Provide the (X, Y) coordinate of the cell's center where the given text is located.  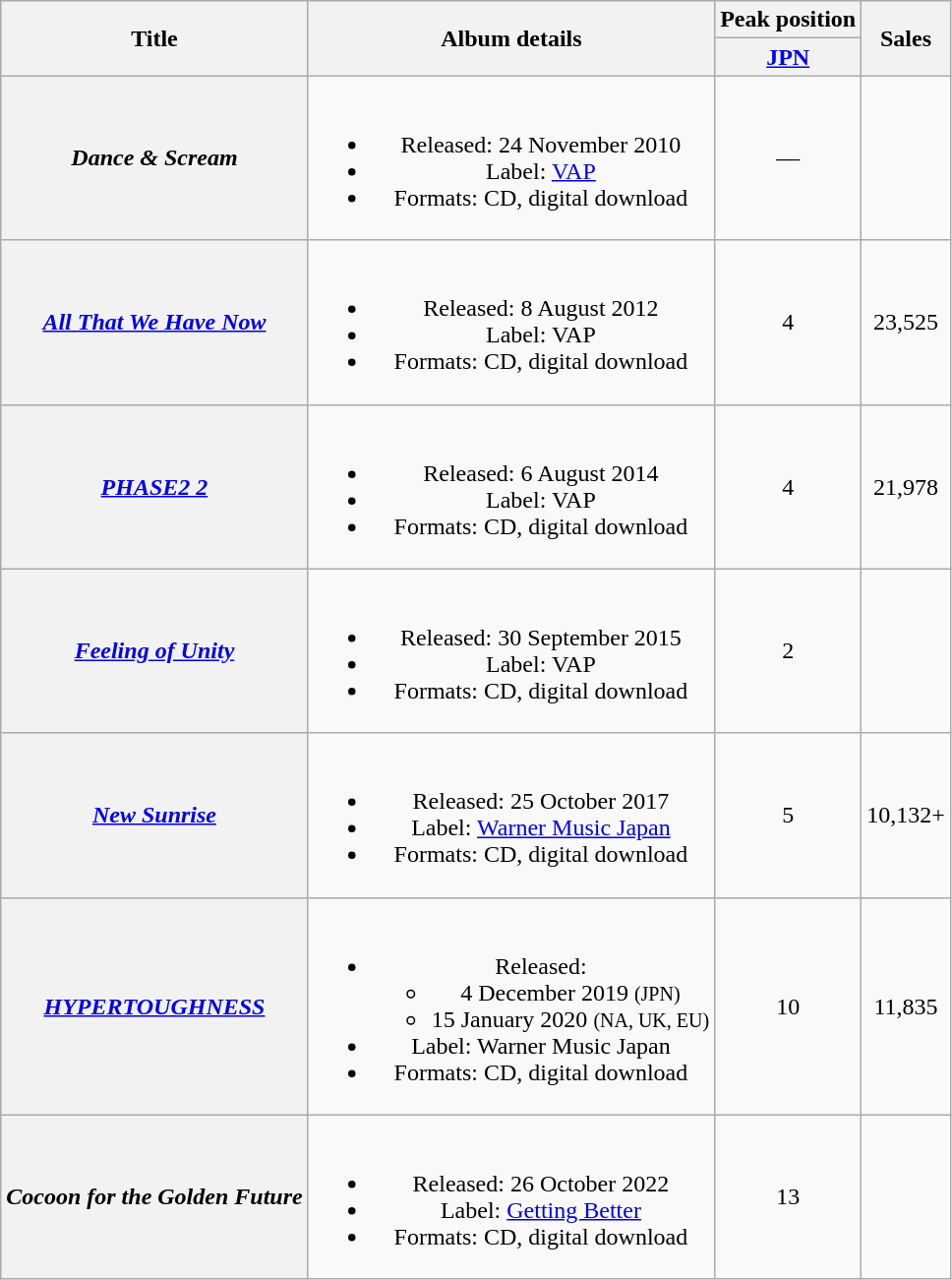
Title (154, 38)
13 (789, 1196)
Dance & Scream (154, 157)
Released: 24 November 2010Label: VAPFormats: CD, digital download (511, 157)
Album details (511, 38)
All That We Have Now (154, 323)
New Sunrise (154, 815)
Released: 25 October 2017Label: Warner Music JapanFormats: CD, digital download (511, 815)
2 (789, 651)
Feeling of Unity (154, 651)
Released:4 December 2019 (JPN)15 January 2020 (NA, UK, EU)Label: Warner Music JapanFormats: CD, digital download (511, 1006)
Released: 26 October 2022Label: Getting BetterFormats: CD, digital download (511, 1196)
11,835 (907, 1006)
JPN (789, 57)
Sales (907, 38)
21,978 (907, 486)
PHASE2 2 (154, 486)
Peak position (789, 20)
23,525 (907, 323)
— (789, 157)
Released: 30 September 2015Label: VAPFormats: CD, digital download (511, 651)
5 (789, 815)
10,132+ (907, 815)
HYPERTOUGHNESS (154, 1006)
Released: 8 August 2012Label: VAPFormats: CD, digital download (511, 323)
Cocoon for the Golden Future (154, 1196)
Released: 6 August 2014Label: VAPFormats: CD, digital download (511, 486)
10 (789, 1006)
